From the cell containing the given text, extract its center point as (x, y) coordinate. 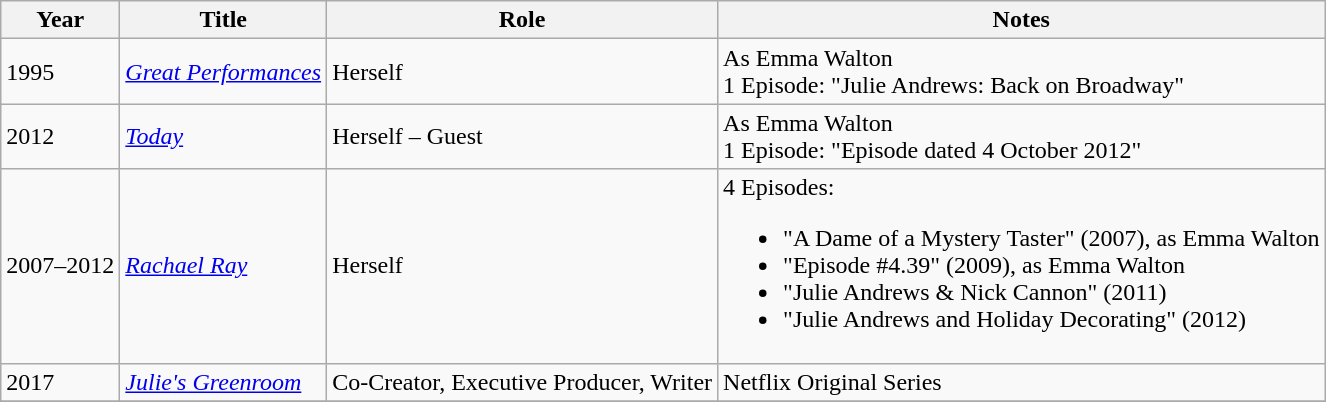
Year (60, 20)
Rachael Ray (224, 266)
2012 (60, 136)
Netflix Original Series (1022, 382)
Role (522, 20)
2007–2012 (60, 266)
Great Performances (224, 72)
1995 (60, 72)
Co-Creator, Executive Producer, Writer (522, 382)
Title (224, 20)
2017 (60, 382)
Herself – Guest (522, 136)
Julie's Greenroom (224, 382)
As Emma Walton 1 Episode: "Episode dated 4 October 2012" (1022, 136)
Notes (1022, 20)
Today (224, 136)
As Emma Walton 1 Episode: "Julie Andrews: Back on Broadway" (1022, 72)
